From the cell containing the given text, extract its center point as (X, Y) coordinate. 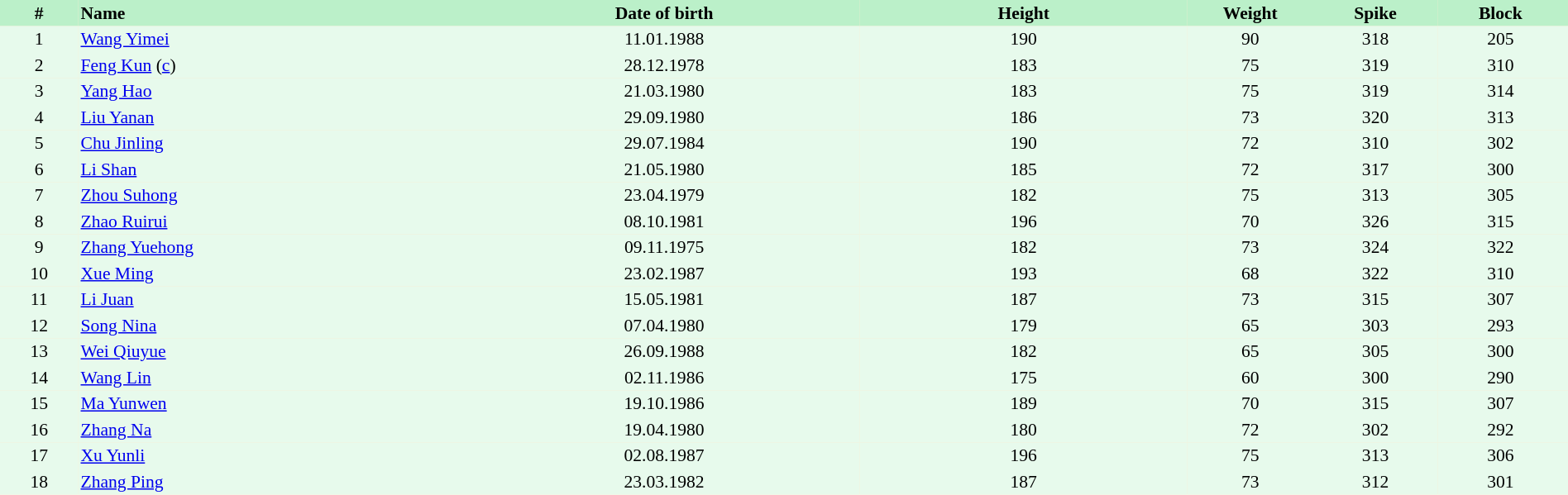
11.01.1988 (664, 40)
186 (1024, 117)
29.07.1984 (664, 144)
5 (39, 144)
10 (39, 274)
Feng Kun (c) (273, 65)
301 (1500, 482)
29.09.1980 (664, 117)
Height (1024, 13)
08.10.1981 (664, 221)
02.08.1987 (664, 456)
19.10.1986 (664, 403)
185 (1024, 169)
13 (39, 352)
Wang Lin (273, 378)
68 (1250, 274)
Xue Ming (273, 274)
Block (1500, 13)
180 (1024, 430)
Xu Yunli (273, 456)
Yang Hao (273, 91)
Zhao Ruirui (273, 221)
# (39, 13)
303 (1374, 326)
3 (39, 91)
292 (1500, 430)
193 (1024, 274)
Zhang Ping (273, 482)
312 (1374, 482)
293 (1500, 326)
23.02.1987 (664, 274)
318 (1374, 40)
09.11.1975 (664, 248)
6 (39, 169)
26.09.1988 (664, 352)
4 (39, 117)
Song Nina (273, 326)
314 (1500, 91)
21.05.1980 (664, 169)
21.03.1980 (664, 91)
205 (1500, 40)
90 (1250, 40)
Zhang Yuehong (273, 248)
02.11.1986 (664, 378)
2 (39, 65)
317 (1374, 169)
23.04.1979 (664, 195)
14 (39, 378)
16 (39, 430)
60 (1250, 378)
15.05.1981 (664, 299)
Wang Yimei (273, 40)
1 (39, 40)
19.04.1980 (664, 430)
189 (1024, 403)
12 (39, 326)
179 (1024, 326)
Zhou Suhong (273, 195)
290 (1500, 378)
9 (39, 248)
17 (39, 456)
23.03.1982 (664, 482)
18 (39, 482)
326 (1374, 221)
306 (1500, 456)
Ma Yunwen (273, 403)
Date of birth (664, 13)
Name (273, 13)
Wei Qiuyue (273, 352)
11 (39, 299)
Spike (1374, 13)
Weight (1250, 13)
8 (39, 221)
Li Juan (273, 299)
07.04.1980 (664, 326)
15 (39, 403)
175 (1024, 378)
324 (1374, 248)
Zhang Na (273, 430)
28.12.1978 (664, 65)
Liu Yanan (273, 117)
Li Shan (273, 169)
320 (1374, 117)
Chu Jinling (273, 144)
7 (39, 195)
